Identify which cell holds the provided text, then report its [x, y] central coordinate. 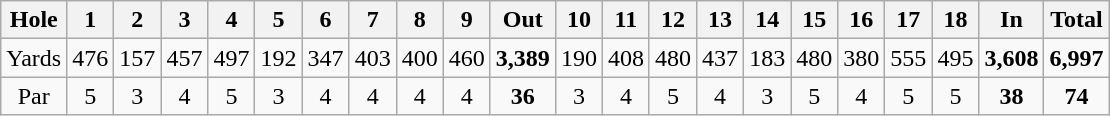
12 [672, 20]
10 [578, 20]
495 [956, 58]
408 [626, 58]
190 [578, 58]
74 [1076, 96]
183 [768, 58]
497 [232, 58]
18 [956, 20]
192 [278, 58]
157 [138, 58]
555 [908, 58]
36 [522, 96]
14 [768, 20]
8 [420, 20]
460 [466, 58]
476 [90, 58]
Out [522, 20]
3,608 [1012, 58]
38 [1012, 96]
6,997 [1076, 58]
403 [372, 58]
400 [420, 58]
15 [814, 20]
Yards [34, 58]
13 [720, 20]
7 [372, 20]
6 [326, 20]
1 [90, 20]
11 [626, 20]
Par [34, 96]
457 [184, 58]
3,389 [522, 58]
16 [862, 20]
2 [138, 20]
In [1012, 20]
347 [326, 58]
17 [908, 20]
Hole [34, 20]
Total [1076, 20]
437 [720, 58]
380 [862, 58]
9 [466, 20]
